Scan for the cell matching the given text and deliver its [x, y] coordinate at center. 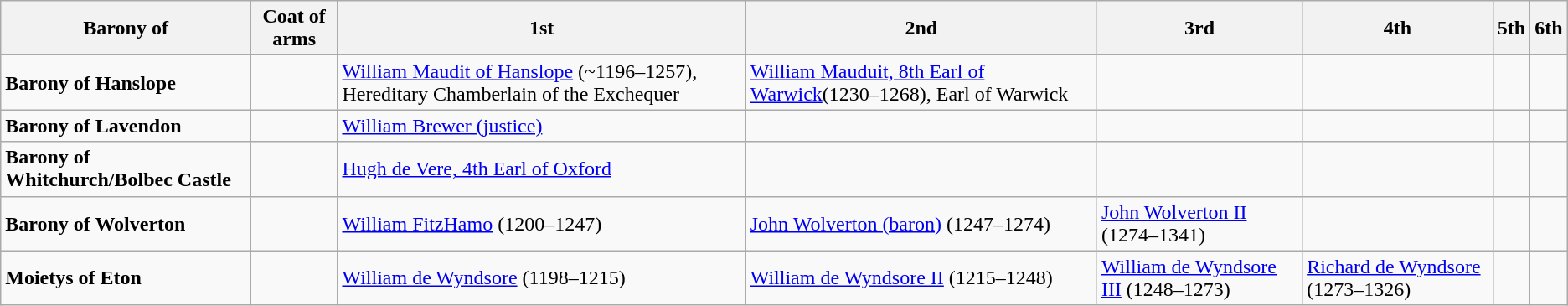
Moietys of Eton [126, 278]
2nd [921, 29]
Barony of [126, 29]
Barony of Whitchurch/Bolbec Castle [126, 169]
Hugh de Vere, 4th Earl of Oxford [541, 169]
6th [1550, 29]
Richard de Wyndsore (1273–1326) [1398, 278]
1st [541, 29]
Barony of Wolverton [126, 223]
John Wolverton (baron) (1247–1274) [921, 223]
Coat of arms [293, 29]
William Mauduit, 8th Earl of Warwick(1230–1268), Earl of Warwick [921, 82]
John Wolverton II (1274–1341) [1199, 223]
William de Wyndsore III (1248–1273) [1199, 278]
Barony of Hanslope [126, 82]
William Brewer (justice) [541, 126]
William de Wyndsore (1198–1215) [541, 278]
William Maudit of Hanslope (~1196–1257), Hereditary Chamberlain of the Exchequer [541, 82]
5th [1511, 29]
Barony of Lavendon [126, 126]
3rd [1199, 29]
4th [1398, 29]
William de Wyndsore II (1215–1248) [921, 278]
William FitzHamo (1200–1247) [541, 223]
